Provide the [x, y] coordinate of the cell's center where the given text is located.  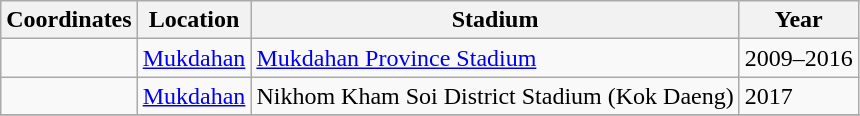
Nikhom Kham Soi District Stadium (Kok Daeng) [495, 96]
Year [798, 20]
Mukdahan Province Stadium [495, 58]
2009–2016 [798, 58]
Location [194, 20]
2017 [798, 96]
Stadium [495, 20]
Coordinates [69, 20]
